Search for the cell housing the specified text and yield its [X, Y] center coordinate. 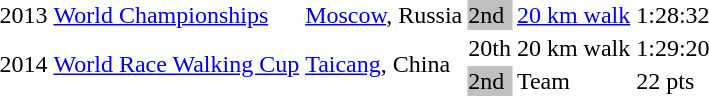
Taicang, China [384, 64]
World Championships [176, 15]
World Race Walking Cup [176, 64]
Team [573, 81]
Moscow, Russia [384, 15]
20th [490, 48]
